Detect which cell encompasses the target text, then output its [X, Y] center coordinate. 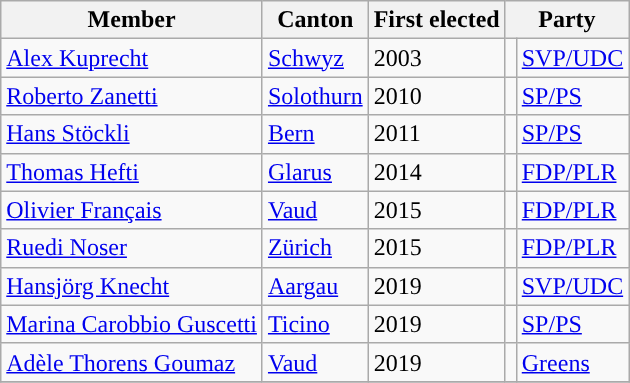
Roberto Zanetti [132, 96]
Glarus [315, 172]
2010 [436, 96]
Bern [315, 134]
Schwyz [315, 58]
Solothurn [315, 96]
Thomas Hefti [132, 172]
Aargau [315, 286]
Olivier Français [132, 210]
Zürich [315, 248]
2011 [436, 134]
Ruedi Noser [132, 248]
Marina Carobbio Guscetti [132, 324]
First elected [436, 20]
Hans Stöckli [132, 134]
2003 [436, 58]
Alex Kuprecht [132, 58]
Canton [315, 20]
Party [566, 20]
Ticino [315, 324]
Adèle Thorens Goumaz [132, 362]
2014 [436, 172]
Hansjörg Knecht [132, 286]
Greens [572, 362]
Member [132, 20]
